Find where the given text appears and provide that cell's center as [X, Y] coordinate. 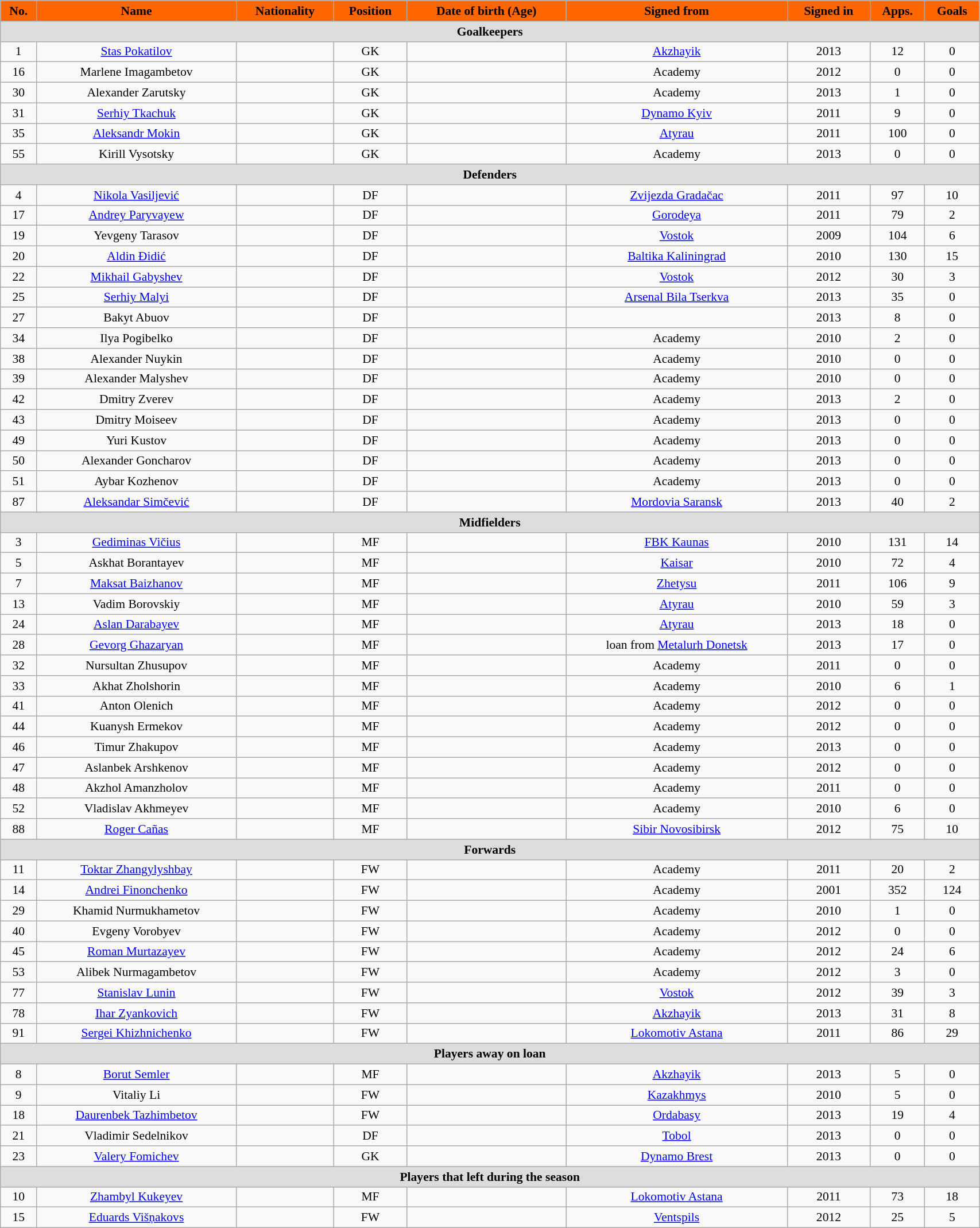
27 [18, 318]
Yevgeny Tarasov [137, 236]
Kaisar [676, 563]
Vladislav Akhmeyev [137, 809]
88 [18, 829]
91 [18, 1033]
Position [371, 11]
Vladimir Sedelnikov [137, 1136]
2001 [828, 890]
52 [18, 809]
Kazakhmys [676, 1095]
Zhambyl Kukeyev [137, 1197]
47 [18, 768]
Andrei Finonchenko [137, 890]
Signed in [828, 11]
55 [18, 154]
Alexander Nuykin [137, 359]
97 [897, 195]
Serhiy Tkachuk [137, 113]
Forwards [490, 850]
Andrey Paryvayew [137, 215]
Nationality [285, 11]
79 [897, 215]
53 [18, 973]
Askhat Borantayev [137, 563]
Ventspils [676, 1218]
131 [897, 543]
Daurenbek Tazhimbetov [137, 1115]
Midfielders [490, 522]
Vadim Borovskiy [137, 604]
Dmitry Zverev [137, 400]
12 [897, 52]
72 [897, 563]
Nursultan Zhusupov [137, 665]
45 [18, 952]
Sibir Novosibirsk [676, 829]
59 [897, 604]
Defenders [490, 175]
Baltika Kaliningrad [676, 257]
Roger Cañas [137, 829]
Gorodeya [676, 215]
Date of birth (Age) [487, 11]
Roman Murtazayev [137, 952]
86 [897, 1033]
Yuri Kustov [137, 440]
Alexander Zarutsky [137, 93]
Alexander Malyshev [137, 379]
77 [18, 993]
46 [18, 747]
22 [18, 277]
Stas Pokatilov [137, 52]
130 [897, 257]
Zhetysu [676, 584]
Zvijezda Gradačac [676, 195]
Goals [952, 11]
Evgeny Vorobyev [137, 931]
104 [897, 236]
28 [18, 645]
34 [18, 338]
Aldin Đidić [137, 257]
Sergei Khizhnichenko [137, 1033]
48 [18, 788]
Serhiy Malyi [137, 297]
44 [18, 727]
38 [18, 359]
Marlene Imagambetov [137, 72]
Eduards Višņakovs [137, 1218]
Ilya Pogibelko [137, 338]
Name [137, 11]
352 [897, 890]
Stanislav Lunin [137, 993]
Apps. [897, 11]
Alibek Nurmagambetov [137, 973]
Dynamo Kyiv [676, 113]
Dmitry Moiseev [137, 420]
Borut Semler [137, 1075]
Mordovia Saransk [676, 502]
No. [18, 11]
42 [18, 400]
16 [18, 72]
Gediminas Vičius [137, 543]
Kirill Vysotsky [137, 154]
Mikhail Gabyshev [137, 277]
Tobol [676, 1136]
51 [18, 482]
Kuanysh Ermekov [137, 727]
Gevorg Ghazaryan [137, 645]
Signed from [676, 11]
Valery Fomichev [137, 1156]
Aleksandar Simčević [137, 502]
Ordabasy [676, 1115]
124 [952, 890]
2009 [828, 236]
Anton Olenich [137, 706]
loan from Metalurh Donetsk [676, 645]
Dynamo Brest [676, 1156]
21 [18, 1136]
13 [18, 604]
Nikola Vasiljević [137, 195]
33 [18, 686]
75 [897, 829]
41 [18, 706]
Aslan Darabayev [137, 625]
49 [18, 440]
11 [18, 870]
Aslanbek Arshkenov [137, 768]
Timur Zhakupov [137, 747]
Bakyt Abuov [137, 318]
Akzhol Amanzholov [137, 788]
50 [18, 461]
Goalkeepers [490, 32]
Toktar Zhangylyshbay [137, 870]
100 [897, 134]
Arsenal Bila Tserkva [676, 297]
Players that left during the season [490, 1177]
Akhat Zholshorin [137, 686]
FBK Kaunas [676, 543]
Maksat Baizhanov [137, 584]
7 [18, 584]
Aybar Kozhenov [137, 482]
Ihar Zyankovich [137, 1013]
78 [18, 1013]
Vitaliy Li [137, 1095]
43 [18, 420]
106 [897, 584]
73 [897, 1197]
87 [18, 502]
Players away on loan [490, 1054]
Aleksandr Mokin [137, 134]
32 [18, 665]
23 [18, 1156]
Khamid Nurmukhametov [137, 911]
Alexander Goncharov [137, 461]
